Capture the cell that displays the provided text and extract its (X, Y) central coordinate. 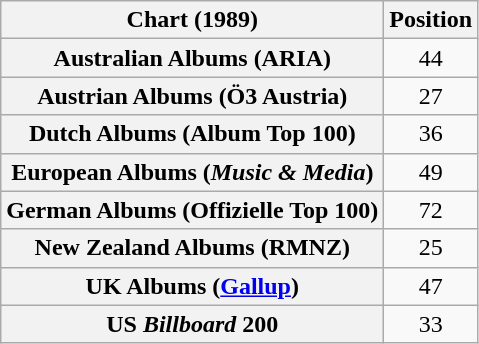
Chart (1989) (192, 20)
49 (431, 172)
27 (431, 96)
72 (431, 210)
Position (431, 20)
47 (431, 286)
German Albums (Offizielle Top 100) (192, 210)
Australian Albums (ARIA) (192, 58)
36 (431, 134)
New Zealand Albums (RMNZ) (192, 248)
UK Albums (Gallup) (192, 286)
44 (431, 58)
US Billboard 200 (192, 324)
European Albums (Music & Media) (192, 172)
33 (431, 324)
25 (431, 248)
Dutch Albums (Album Top 100) (192, 134)
Austrian Albums (Ö3 Austria) (192, 96)
